Output the (x, y) coordinate of the center of the cell containing the given text.  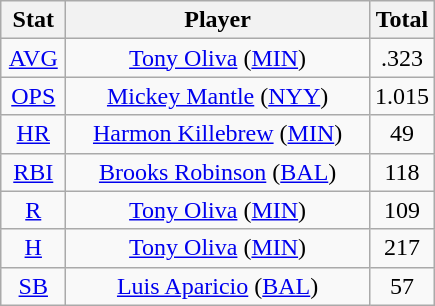
Total (402, 20)
57 (402, 286)
OPS (34, 96)
1.015 (402, 96)
Luis Aparicio (BAL) (218, 286)
Brooks Robinson (BAL) (218, 172)
R (34, 210)
HR (34, 134)
217 (402, 248)
RBI (34, 172)
.323 (402, 58)
Harmon Killebrew (MIN) (218, 134)
SB (34, 286)
Stat (34, 20)
Player (218, 20)
109 (402, 210)
118 (402, 172)
Mickey Mantle (NYY) (218, 96)
AVG (34, 58)
49 (402, 134)
H (34, 248)
